Return the [x, y] coordinate for the center point of the cell that contains the specified text.  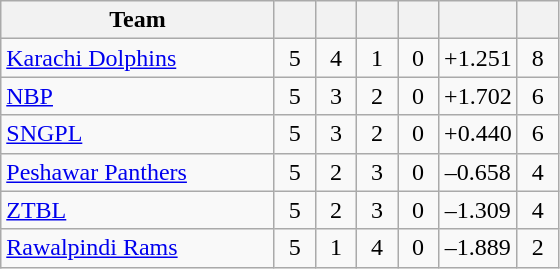
Peshawar Panthers [138, 172]
ZTBL [138, 210]
–0.658 [478, 172]
Rawalpindi Rams [138, 248]
8 [538, 58]
+1.251 [478, 58]
–1.309 [478, 210]
NBP [138, 96]
SNGPL [138, 134]
+0.440 [478, 134]
–1.889 [478, 248]
Karachi Dolphins [138, 58]
Team [138, 20]
+1.702 [478, 96]
